Extract the (x, y) coordinate from the center of the cell holding the provided text.  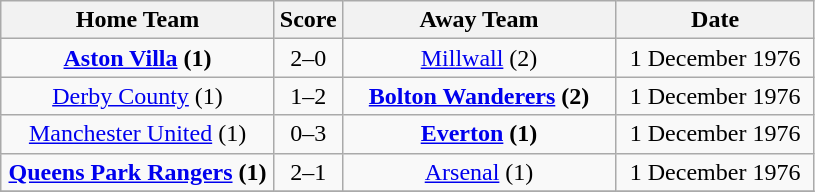
Away Team (479, 20)
Date (716, 20)
Everton (1) (479, 134)
Score (308, 20)
Aston Villa (1) (138, 58)
0–3 (308, 134)
2–0 (308, 58)
Bolton Wanderers (2) (479, 96)
Derby County (1) (138, 96)
Queens Park Rangers (1) (138, 172)
Millwall (2) (479, 58)
2–1 (308, 172)
Manchester United (1) (138, 134)
Arsenal (1) (479, 172)
1–2 (308, 96)
Home Team (138, 20)
